From the cell containing the given text, extract its center point as (X, Y) coordinate. 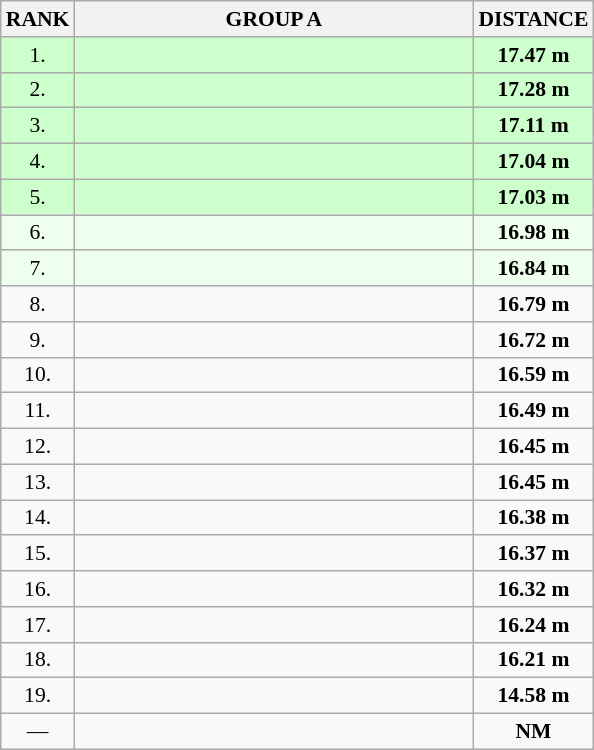
6. (38, 233)
10. (38, 375)
17.28 m (533, 90)
2. (38, 90)
NM (533, 732)
16.24 m (533, 625)
16.98 m (533, 233)
4. (38, 162)
19. (38, 696)
7. (38, 269)
18. (38, 660)
17.03 m (533, 197)
16.32 m (533, 589)
5. (38, 197)
1. (38, 55)
DISTANCE (533, 19)
16.49 m (533, 411)
16.72 m (533, 340)
17. (38, 625)
12. (38, 447)
16.37 m (533, 554)
17.11 m (533, 126)
16.59 m (533, 375)
11. (38, 411)
— (38, 732)
14. (38, 518)
16.79 m (533, 304)
13. (38, 482)
16. (38, 589)
RANK (38, 19)
14.58 m (533, 696)
16.38 m (533, 518)
16.84 m (533, 269)
17.04 m (533, 162)
GROUP A (274, 19)
15. (38, 554)
3. (38, 126)
8. (38, 304)
9. (38, 340)
17.47 m (533, 55)
16.21 m (533, 660)
